Extract the (X, Y) coordinate from the center of the cell holding the provided text.  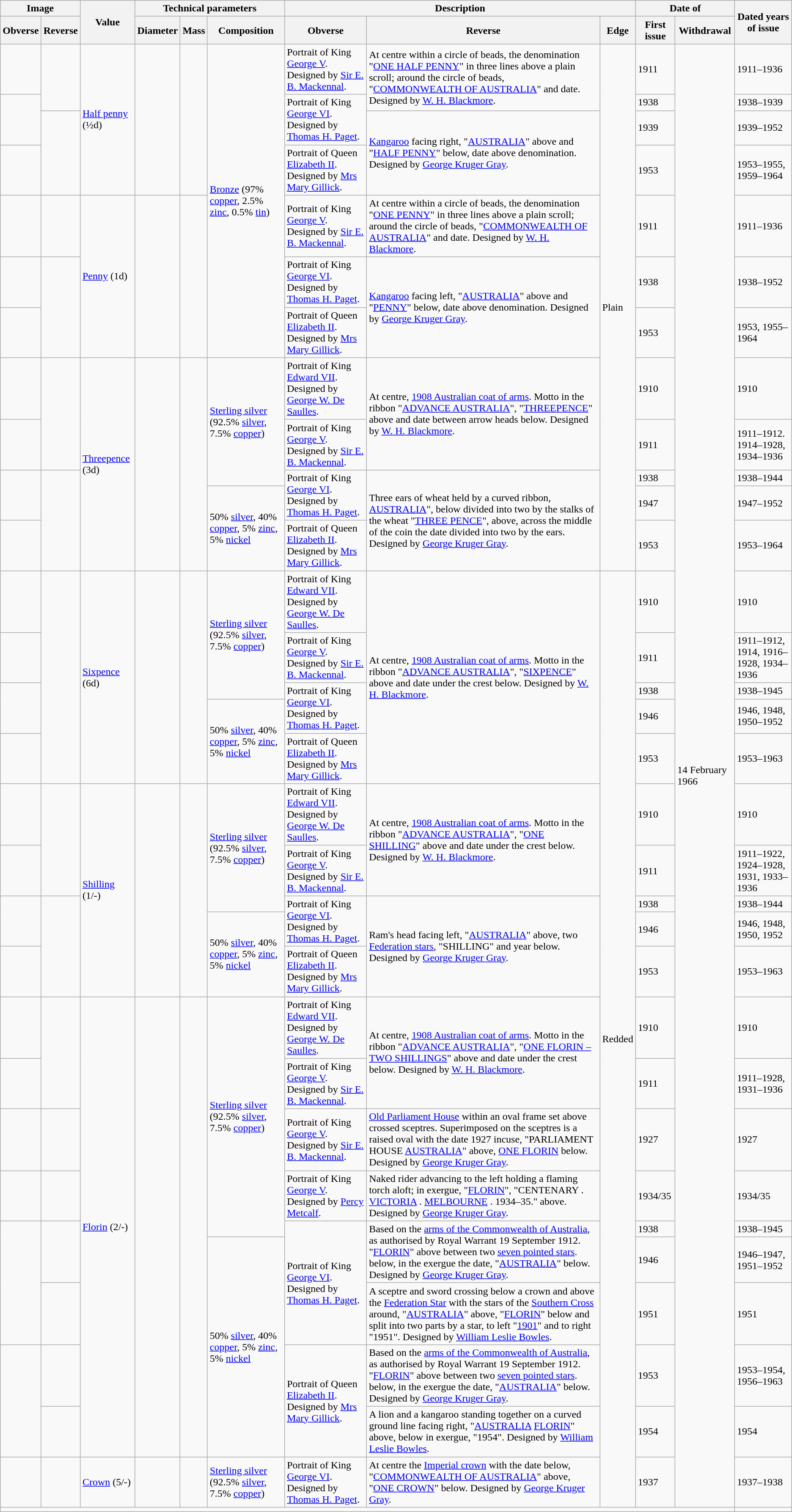
1953–1954, 1956–1963 (763, 1375)
At centre the Imperial crown with the date below, "COMMONWEALTH OF AUSTRALIA" above, "ONE CROWN" below. Designed by George Kruger Gray. (483, 1482)
Technical parameters (210, 8)
Composition (246, 30)
1946, 1948, 1950, 1952 (763, 929)
1937 (655, 1482)
Kangaroo facing right, "AUSTRALIA" above and "HALF PENNY" below, date above denomination. Designed by George Kruger Gray. (483, 153)
1953–1955, 1959–1964 (763, 170)
First issue (655, 30)
Florin (2/-) (107, 1227)
Date of (685, 8)
1911–1922, 1924–1928, 1931, 1933–1936 (763, 871)
1911–1912. 1914–1928, 1934–1936 (763, 444)
Withdrawal (705, 30)
1911–1912, 1914, 1916–1928, 1934–1936 (763, 658)
Shilling (1/-) (107, 890)
14 February 1966 (705, 776)
Crown (5/-) (107, 1482)
1946–1947, 1951–1952 (763, 1260)
Kangaroo facing left, "AUSTRALIA" above and "PENNY" below, date above denomination. Designed by George Kruger Gray. (483, 307)
1953–1964 (763, 545)
1939 (655, 128)
Plain (618, 307)
1937–1938 (763, 1482)
Portrait of King George V. Designed by Percy Metcalf. (326, 1196)
1939–1952 (763, 128)
Threepence (3d) (107, 464)
1946, 1948, 1950–1952 (763, 716)
Sixpence (6d) (107, 677)
1938–1952 (763, 282)
Ram's head facing left, "AUSTRALIA" above, two Federation stars, "SHILLING" and year below. Designed by George Kruger Gray. (483, 946)
Image (41, 8)
Bronze (97% copper, 2.5% zinc, 0.5% tin) (246, 201)
Dated years of issue (763, 22)
Diameter (157, 30)
Half penny (½d) (107, 119)
1947 (655, 503)
Penny (1d) (107, 276)
1911–1928, 1931–1936 (763, 1083)
1947–1952 (763, 503)
Edge (618, 30)
1953, 1955–1964 (763, 333)
Value (107, 22)
Mass (194, 30)
1938–1939 (763, 102)
Description (460, 8)
Redded (618, 1038)
